For the text-containing cell, return its midpoint in (X, Y) coordinate format. 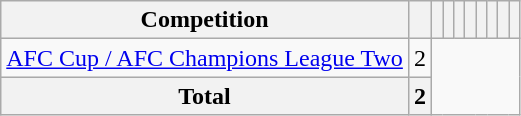
Competition (205, 20)
Total (205, 96)
AFC Cup / AFC Champions League Two (205, 58)
